For the text-containing cell, return its midpoint in (X, Y) coordinate format. 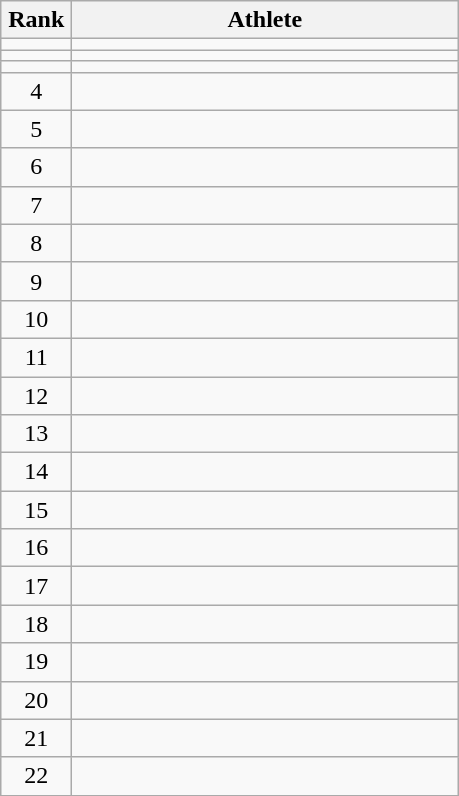
18 (36, 624)
12 (36, 395)
13 (36, 434)
21 (36, 738)
8 (36, 243)
15 (36, 510)
14 (36, 472)
17 (36, 586)
7 (36, 205)
16 (36, 548)
4 (36, 91)
22 (36, 776)
11 (36, 357)
10 (36, 319)
5 (36, 129)
9 (36, 281)
Athlete (265, 20)
Rank (36, 20)
20 (36, 700)
19 (36, 662)
6 (36, 167)
